Return (x, y) of the center of cell containing provided text 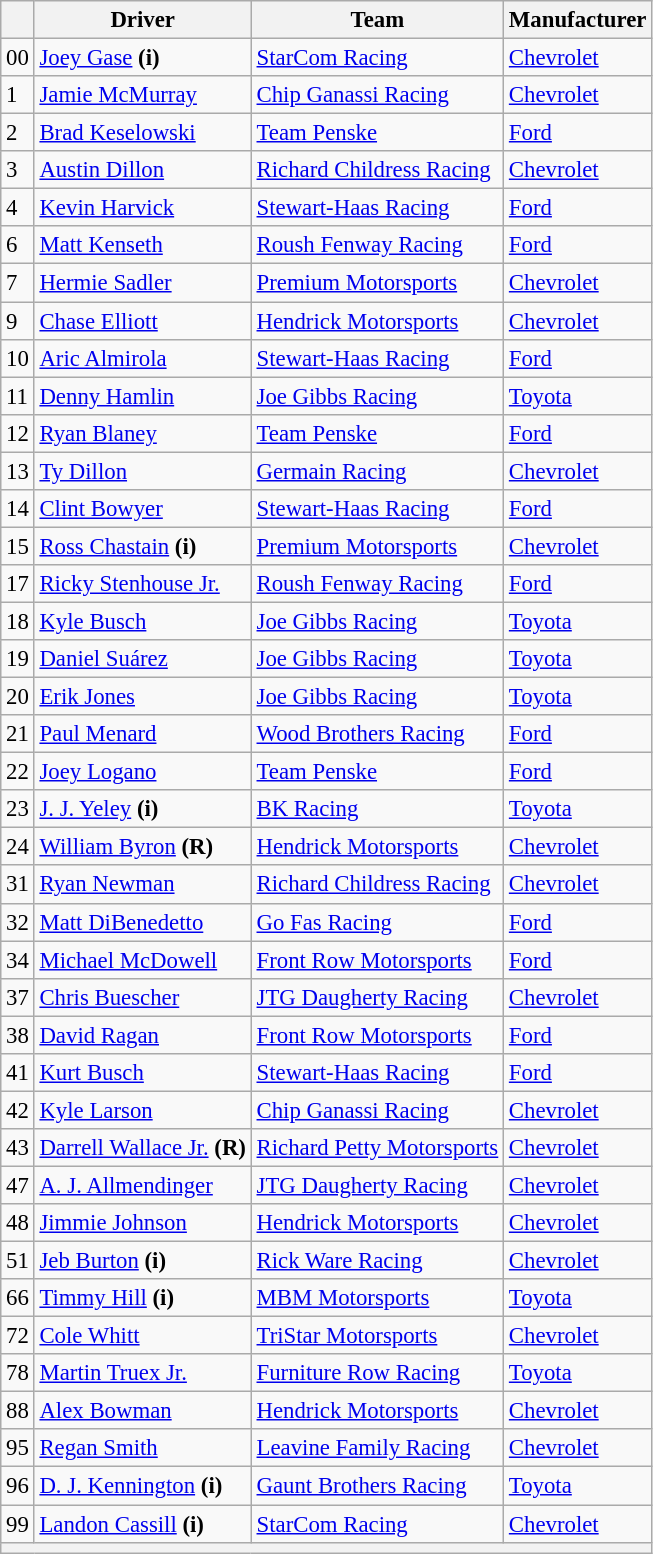
88 (18, 1411)
15 (18, 546)
Team (377, 20)
Joey Logano (142, 772)
Denny Hamlin (142, 396)
32 (18, 922)
1 (18, 95)
Rick Ware Racing (377, 1261)
3 (18, 170)
21 (18, 734)
Wood Brothers Racing (377, 734)
David Ragan (142, 1035)
Joey Gase (i) (142, 58)
Ty Dillon (142, 471)
31 (18, 885)
48 (18, 1223)
A. J. Allmendinger (142, 1185)
Daniel Suárez (142, 659)
Kevin Harvick (142, 208)
Austin Dillon (142, 170)
TriStar Motorsports (377, 1336)
95 (18, 1449)
MBM Motorsports (377, 1298)
51 (18, 1261)
Kyle Busch (142, 621)
D. J. Kennington (i) (142, 1486)
J. J. Yeley (i) (142, 809)
Manufacturer (578, 20)
Landon Cassill (i) (142, 1524)
41 (18, 1073)
2 (18, 133)
78 (18, 1373)
18 (18, 621)
Regan Smith (142, 1449)
Chase Elliott (142, 321)
Driver (142, 20)
Matt DiBenedetto (142, 922)
Darrell Wallace Jr. (R) (142, 1148)
Germain Racing (377, 471)
17 (18, 584)
23 (18, 809)
38 (18, 1035)
Martin Truex Jr. (142, 1373)
47 (18, 1185)
Hermie Sadler (142, 283)
Alex Bowman (142, 1411)
Chris Buescher (142, 997)
10 (18, 358)
Michael McDowell (142, 960)
Erik Jones (142, 697)
6 (18, 245)
13 (18, 471)
24 (18, 847)
Clint Bowyer (142, 509)
34 (18, 960)
37 (18, 997)
Aric Almirola (142, 358)
72 (18, 1336)
Kyle Larson (142, 1110)
Matt Kenseth (142, 245)
22 (18, 772)
99 (18, 1524)
Jimmie Johnson (142, 1223)
Cole Whitt (142, 1336)
20 (18, 697)
42 (18, 1110)
4 (18, 208)
96 (18, 1486)
9 (18, 321)
43 (18, 1148)
Ryan Newman (142, 885)
Jamie McMurray (142, 95)
Leavine Family Racing (377, 1449)
Ross Chastain (i) (142, 546)
Timmy Hill (i) (142, 1298)
Ryan Blaney (142, 433)
11 (18, 396)
66 (18, 1298)
00 (18, 58)
BK Racing (377, 809)
Ricky Stenhouse Jr. (142, 584)
19 (18, 659)
14 (18, 509)
Kurt Busch (142, 1073)
Gaunt Brothers Racing (377, 1486)
7 (18, 283)
Paul Menard (142, 734)
Furniture Row Racing (377, 1373)
12 (18, 433)
Richard Petty Motorsports (377, 1148)
Brad Keselowski (142, 133)
William Byron (R) (142, 847)
Jeb Burton (i) (142, 1261)
Go Fas Racing (377, 922)
